Pinpoint the cell where the given text exists, returning its [x, y] midpoint coordinate. 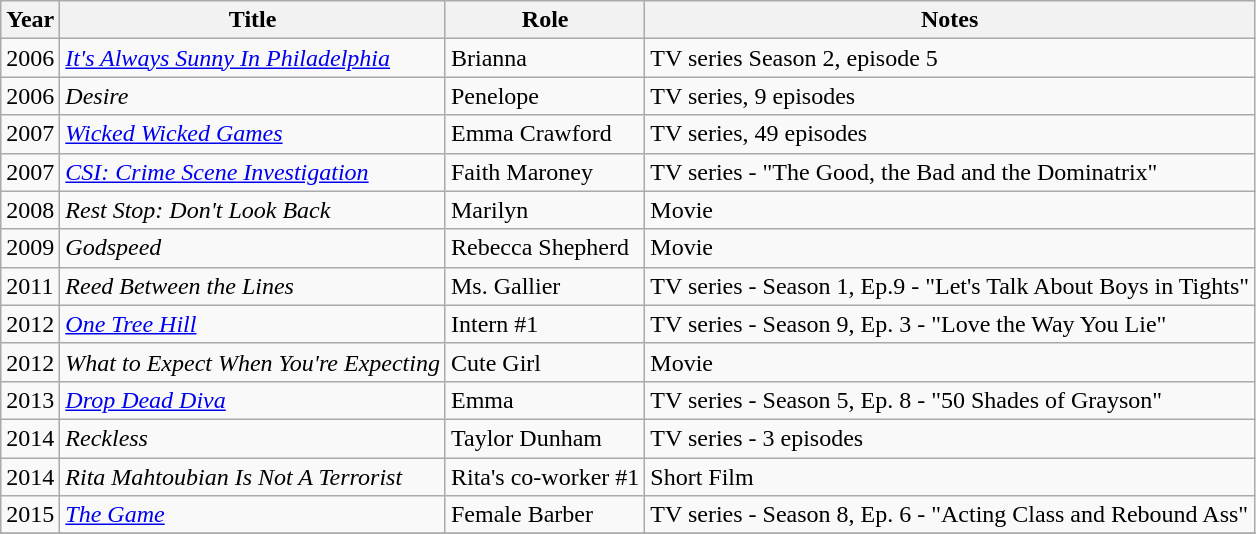
Brianna [544, 58]
TV series, 49 episodes [950, 134]
2015 [30, 515]
Reckless [253, 438]
TV series - Season 1, Ep.9 - "Let's Talk About Boys in Tights" [950, 286]
TV series, 9 episodes [950, 96]
Faith Maroney [544, 172]
Taylor Dunham [544, 438]
Reed Between the Lines [253, 286]
CSI: Crime Scene Investigation [253, 172]
Wicked Wicked Games [253, 134]
Godspeed [253, 248]
2013 [30, 400]
2009 [30, 248]
The Game [253, 515]
TV series - "The Good, the Bad and the Dominatrix" [950, 172]
TV series Season 2, episode 5 [950, 58]
Role [544, 20]
TV series - Season 9, Ep. 3 - "Love the Way You Lie" [950, 324]
Notes [950, 20]
Intern #1 [544, 324]
Marilyn [544, 210]
Emma [544, 400]
TV series - 3 episodes [950, 438]
Desire [253, 96]
Year [30, 20]
Drop Dead Diva [253, 400]
Rita Mahtoubian Is Not A Terrorist [253, 477]
TV series - Season 8, Ep. 6 - "Acting Class and Rebound Ass" [950, 515]
Emma Crawford [544, 134]
Ms. Gallier [544, 286]
TV series - Season 5, Ep. 8 - "50 Shades of Grayson" [950, 400]
Rest Stop: Don't Look Back [253, 210]
2011 [30, 286]
Rebecca Shepherd [544, 248]
Rita's co-worker #1 [544, 477]
What to Expect When You're Expecting [253, 362]
Title [253, 20]
It's Always Sunny In Philadelphia [253, 58]
Penelope [544, 96]
Short Film [950, 477]
Female Barber [544, 515]
2008 [30, 210]
Cute Girl [544, 362]
One Tree Hill [253, 324]
